Determine the (x, y) coordinate at the center of the cell enclosing the given text.  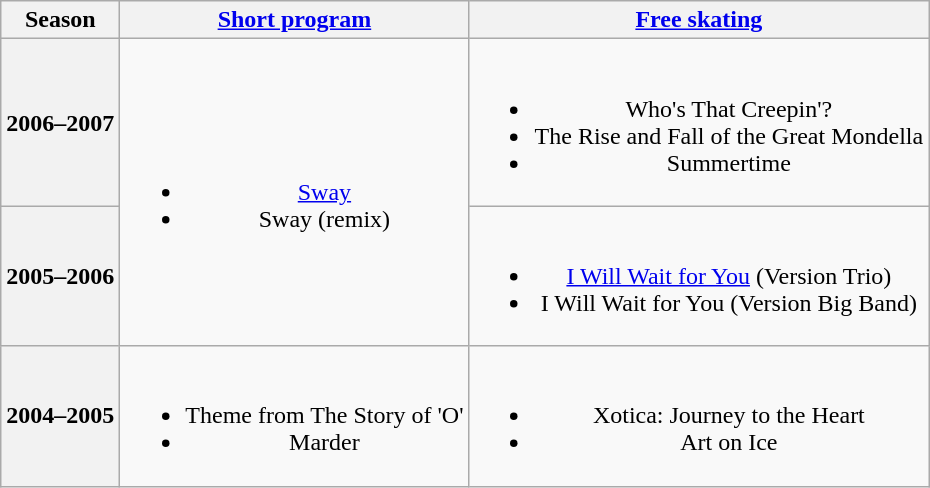
2004–2005 (60, 416)
Who's That Creepin'? The Rise and Fall of the Great Mondella Summertime (699, 122)
Theme from The Story of 'O'Marder (294, 416)
2006–2007 (60, 122)
2005–2006 (60, 276)
Xotica: Journey to the Heart Art on Ice (699, 416)
Sway Sway (remix) (294, 192)
Season (60, 20)
Short program (294, 20)
Free skating (699, 20)
I Will Wait for You (Version Trio) I Will Wait for You (Version Big Band) (699, 276)
